Scan for the cell matching the given text and deliver its (X, Y) coordinate at center. 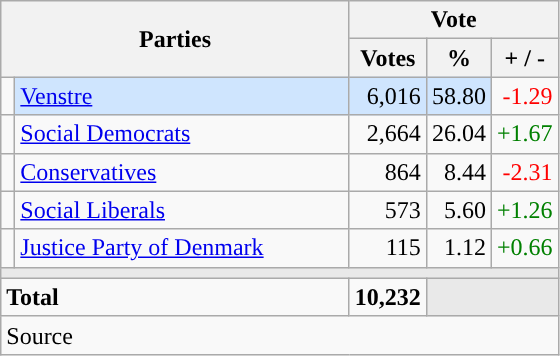
Source (280, 335)
Conservatives (182, 172)
Venstre (182, 96)
26.04 (458, 134)
1.12 (458, 248)
Total (176, 297)
Justice Party of Denmark (182, 248)
58.80 (458, 96)
-2.31 (524, 172)
% (458, 58)
573 (388, 210)
2,664 (388, 134)
5.60 (458, 210)
Votes (388, 58)
Parties (176, 39)
6,016 (388, 96)
Social Democrats (182, 134)
115 (388, 248)
Social Liberals (182, 210)
8.44 (458, 172)
+0.66 (524, 248)
+1.67 (524, 134)
Vote (454, 20)
+1.26 (524, 210)
+ / - (524, 58)
-1.29 (524, 96)
864 (388, 172)
10,232 (388, 297)
